Output the [x, y] coordinate of the center of the cell containing the given text.  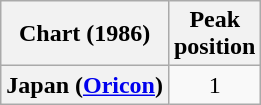
Chart (1986) [85, 34]
Japan (Oricon) [85, 85]
Peakposition [214, 34]
1 [214, 85]
